From the cell containing the given text, extract its center point as [X, Y] coordinate. 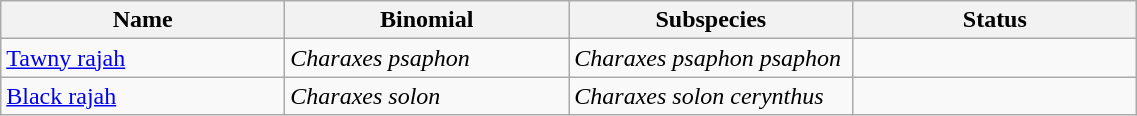
Black rajah [143, 96]
Charaxes psaphon [427, 58]
Tawny rajah [143, 58]
Subspecies [711, 20]
Charaxes solon [427, 96]
Status [995, 20]
Name [143, 20]
Binomial [427, 20]
Charaxes psaphon psaphon [711, 58]
Charaxes solon cerynthus [711, 96]
